Detect which cell encompasses the target text, then output its (x, y) center coordinate. 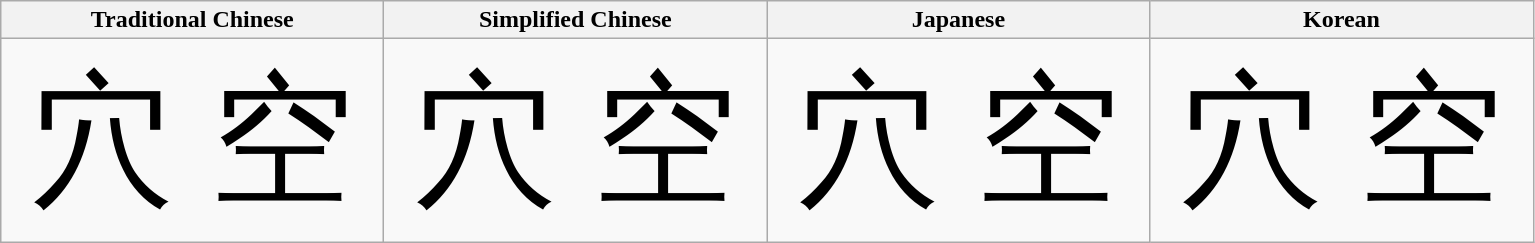
Simplified Chinese (576, 20)
Japanese (958, 20)
Traditional Chinese (192, 20)
Korean (1342, 20)
